Output the [X, Y] coordinate of the center of the cell containing the given text.  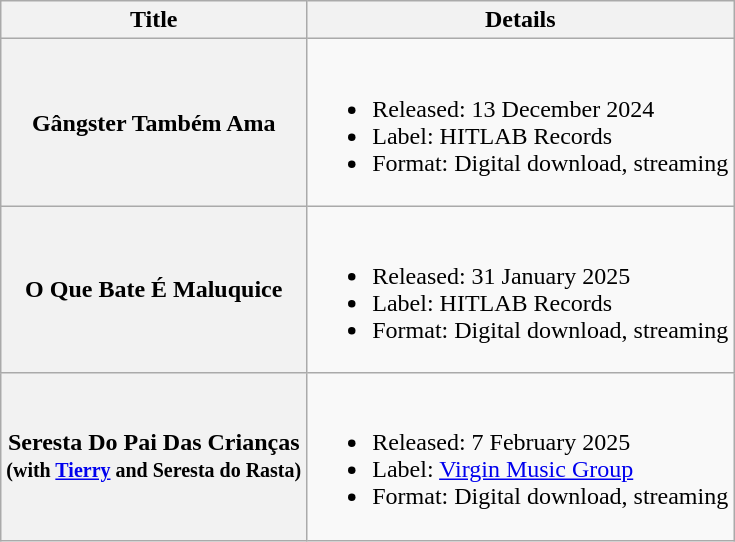
Released: 13 December 2024Label: HITLAB RecordsFormat: Digital download, streaming [520, 122]
Title [154, 20]
Gângster Também Ama [154, 122]
Seresta Do Pai Das Crianças(with Tierry and Seresta do Rasta) [154, 456]
Released: 31 January 2025Label: HITLAB RecordsFormat: Digital download, streaming [520, 290]
Details [520, 20]
O Que Bate É Maluquice [154, 290]
Released: 7 February 2025Label: Virgin Music GroupFormat: Digital download, streaming [520, 456]
